Detect which cell encompasses the target text, then output its [x, y] center coordinate. 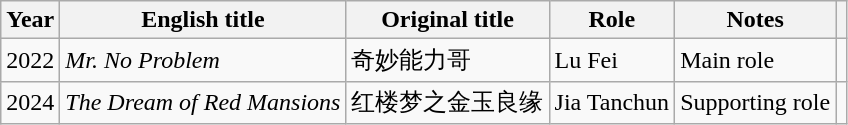
The Dream of Red Mansions [203, 102]
奇妙能力哥 [448, 60]
Role [612, 20]
Main role [756, 60]
红楼梦之金玉良缘 [448, 102]
Mr. No Problem [203, 60]
2024 [30, 102]
2022 [30, 60]
English title [203, 20]
Jia Tanchun [612, 102]
Lu Fei [612, 60]
Notes [756, 20]
Year [30, 20]
Original title [448, 20]
Supporting role [756, 102]
